For the text-containing cell, return its midpoint in (x, y) coordinate format. 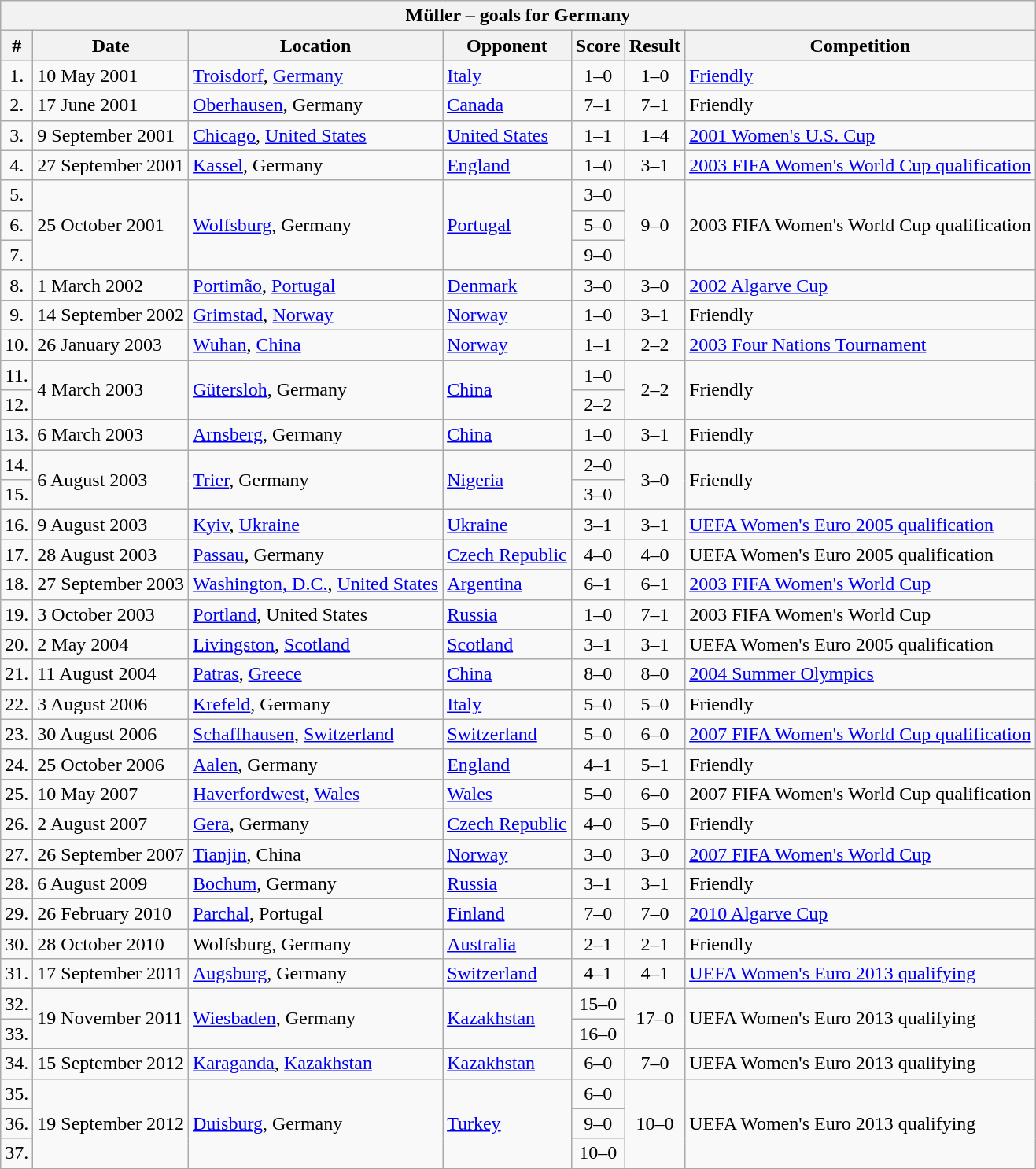
28. (17, 884)
Scotland (507, 644)
Date (111, 46)
11 August 2004 (111, 674)
Chicago, United States (316, 135)
Parchal, Portugal (316, 914)
Karaganda, Kazakhstan (316, 1064)
Ukraine (507, 525)
36. (17, 1123)
Livingston, Scotland (316, 644)
Wales (507, 794)
Washington, D.C., United States (316, 584)
Nigeria (507, 480)
21. (17, 674)
19. (17, 614)
Finland (507, 914)
6 August 2003 (111, 480)
Canada (507, 105)
Müller – goals for Germany (518, 16)
2 May 2004 (111, 644)
2004 Summer Olympics (861, 674)
30. (17, 944)
10. (17, 345)
34. (17, 1064)
6. (17, 225)
32. (17, 1004)
25 October 2001 (111, 225)
Opponent (507, 46)
Patras, Greece (316, 674)
9 September 2001 (111, 135)
Score (598, 46)
25. (17, 794)
26 September 2007 (111, 854)
Aalen, Germany (316, 764)
24. (17, 764)
20. (17, 644)
27 September 2003 (111, 584)
Duisburg, Germany (316, 1123)
Kassel, Germany (316, 165)
2010 Algarve Cup (861, 914)
Arnsberg, Germany (316, 435)
Gütersloh, Germany (316, 390)
28 October 2010 (111, 944)
# (17, 46)
19 September 2012 (111, 1123)
2 August 2007 (111, 824)
17 June 2001 (111, 105)
2–0 (598, 465)
17 September 2011 (111, 974)
Augsburg, Germany (316, 974)
Bochum, Germany (316, 884)
2. (17, 105)
33. (17, 1034)
3 August 2006 (111, 704)
15 September 2012 (111, 1064)
Australia (507, 944)
10 May 2007 (111, 794)
United States (507, 135)
15. (17, 495)
18. (17, 584)
22. (17, 704)
30 August 2006 (111, 734)
Krefeld, Germany (316, 704)
Passau, Germany (316, 555)
10 May 2001 (111, 76)
Wiesbaden, Germany (316, 1019)
Denmark (507, 285)
6 August 2009 (111, 884)
8. (17, 285)
26. (17, 824)
28 August 2003 (111, 555)
Trier, Germany (316, 480)
Portland, United States (316, 614)
Location (316, 46)
Kyiv, Ukraine (316, 525)
19 November 2011 (111, 1019)
6 March 2003 (111, 435)
Result (654, 46)
29. (17, 914)
5–1 (654, 764)
26 January 2003 (111, 345)
27. (17, 854)
Wuhan, China (316, 345)
13. (17, 435)
Turkey (507, 1123)
9. (17, 315)
1–4 (654, 135)
37. (17, 1153)
16. (17, 525)
3. (17, 135)
2001 Women's U.S. Cup (861, 135)
26 February 2010 (111, 914)
11. (17, 375)
7. (17, 255)
2002 Algarve Cup (861, 285)
27 September 2001 (111, 165)
5. (17, 195)
17–0 (654, 1019)
Tianjin, China (316, 854)
Gera, Germany (316, 824)
9 August 2003 (111, 525)
31. (17, 974)
16–0 (598, 1034)
Haverfordwest, Wales (316, 794)
4. (17, 165)
1. (17, 76)
Oberhausen, Germany (316, 105)
14 September 2002 (111, 315)
Grimstad, Norway (316, 315)
12. (17, 405)
4 March 2003 (111, 390)
1 March 2002 (111, 285)
23. (17, 734)
Troisdorf, Germany (316, 76)
15–0 (598, 1004)
Schaffhausen, Switzerland (316, 734)
Portimão, Portugal (316, 285)
2003 Four Nations Tournament (861, 345)
17. (17, 555)
Competition (861, 46)
3 October 2003 (111, 614)
Argentina (507, 584)
35. (17, 1093)
14. (17, 465)
25 October 2006 (111, 764)
Portugal (507, 225)
2007 FIFA Women's World Cup (861, 854)
